Detect which cell encompasses the target text, then output its (X, Y) center coordinate. 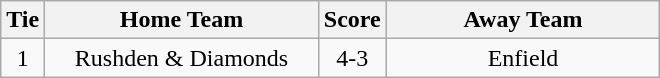
4-3 (352, 58)
1 (23, 58)
Away Team (523, 20)
Score (352, 20)
Enfield (523, 58)
Tie (23, 20)
Home Team (182, 20)
Rushden & Diamonds (182, 58)
